Output the (X, Y) coordinate of the center of the cell containing the given text.  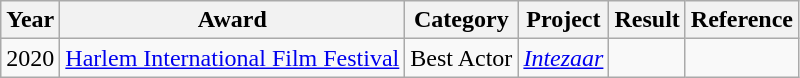
Year (30, 20)
Result (647, 20)
Category (462, 20)
Best Actor (462, 58)
Project (564, 20)
Reference (742, 20)
Award (232, 20)
Harlem International Film Festival (232, 58)
2020 (30, 58)
Intezaar (564, 58)
